Determine the (x, y) coordinate at the center of the cell enclosing the given text.  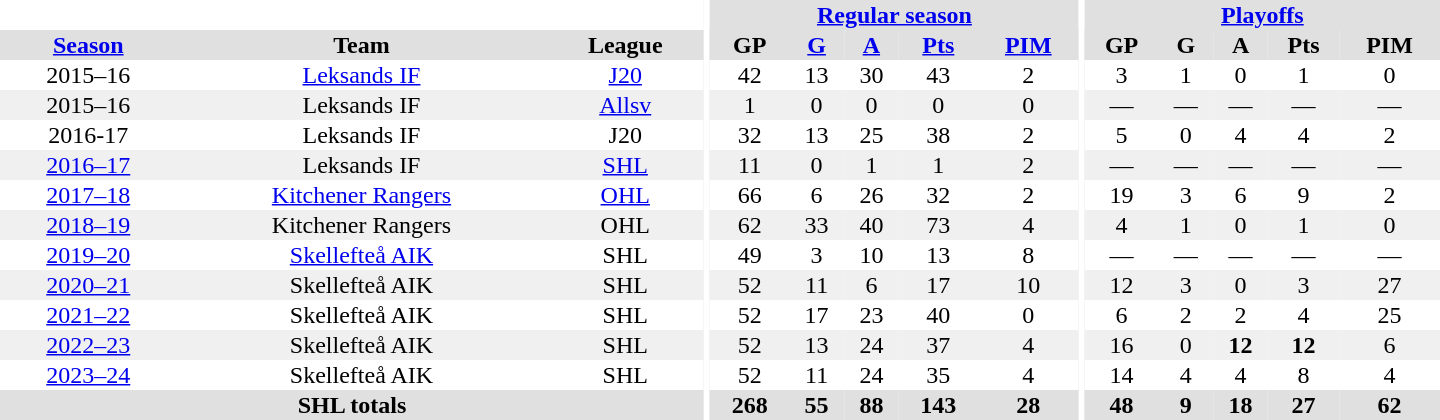
SHL totals (352, 405)
18 (1240, 405)
143 (938, 405)
55 (816, 405)
38 (938, 135)
2019–20 (88, 255)
43 (938, 75)
19 (1122, 195)
30 (872, 75)
14 (1122, 375)
Regular season (894, 15)
35 (938, 375)
2023–24 (88, 375)
49 (750, 255)
2017–18 (88, 195)
73 (938, 225)
33 (816, 225)
5 (1122, 135)
2020–21 (88, 285)
2022–23 (88, 345)
37 (938, 345)
26 (872, 195)
28 (1028, 405)
League (625, 45)
88 (872, 405)
Allsv (625, 105)
2016-17 (88, 135)
48 (1122, 405)
42 (750, 75)
Team (362, 45)
268 (750, 405)
66 (750, 195)
2021–22 (88, 315)
16 (1122, 345)
2016–17 (88, 165)
2018–19 (88, 225)
Season (88, 45)
23 (872, 315)
Playoffs (1262, 15)
